Return [X, Y] of the center of cell containing provided text 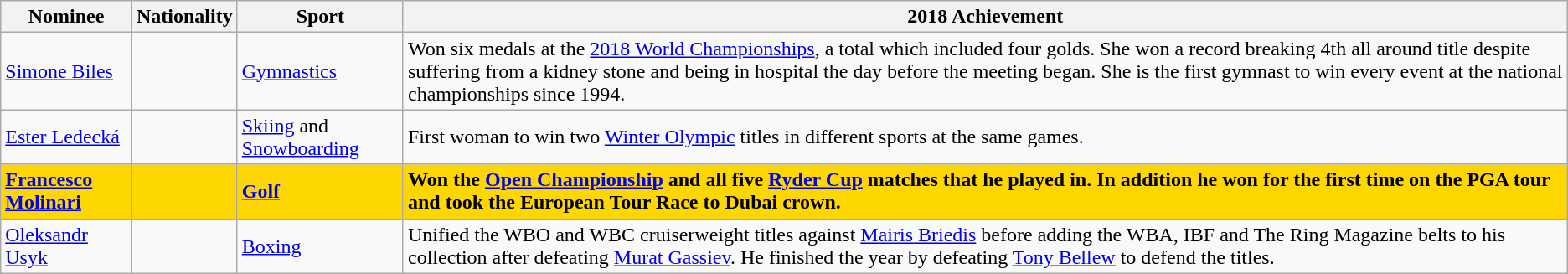
Nominee [67, 17]
Ester Ledecká [67, 137]
Boxing [320, 246]
Sport [320, 17]
Simone Biles [67, 71]
Golf [320, 191]
First woman to win two Winter Olympic titles in different sports at the same games. [985, 137]
Oleksandr Usyk [67, 246]
Gymnastics [320, 71]
Nationality [184, 17]
2018 Achievement [985, 17]
Francesco Molinari [67, 191]
Skiing and Snowboarding [320, 137]
